Return (x, y) of the center of cell containing provided text 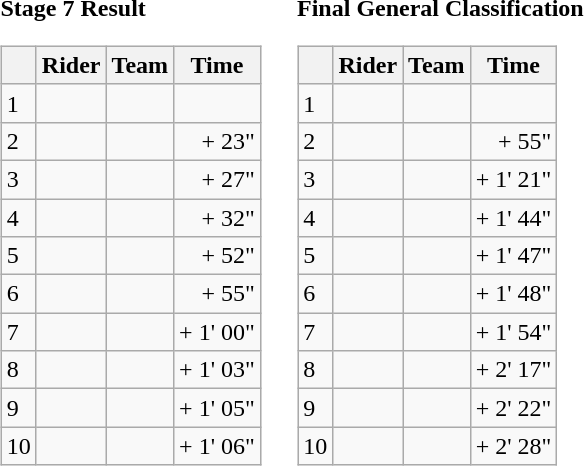
+ 2' 22" (514, 408)
+ 1' 48" (514, 294)
+ 2' 17" (514, 370)
+ 2' 28" (514, 446)
+ 1' 44" (514, 217)
+ 1' 47" (514, 256)
+ 1' 00" (218, 332)
+ 1' 21" (514, 179)
+ 23" (218, 141)
+ 1' 03" (218, 370)
+ 1' 05" (218, 408)
+ 52" (218, 256)
+ 1' 06" (218, 446)
+ 32" (218, 217)
+ 27" (218, 179)
+ 1' 54" (514, 332)
